Pinpoint the cell where the given text exists, returning its (X, Y) midpoint coordinate. 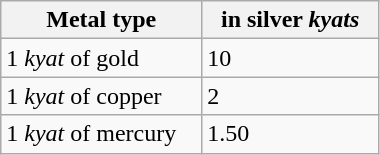
1 kyat of mercury (102, 134)
1.50 (290, 134)
10 (290, 58)
1 kyat of copper (102, 96)
in silver kyats (290, 20)
2 (290, 96)
Metal type (102, 20)
1 kyat of gold (102, 58)
